Identify which cell holds the provided text, then report its [X, Y] central coordinate. 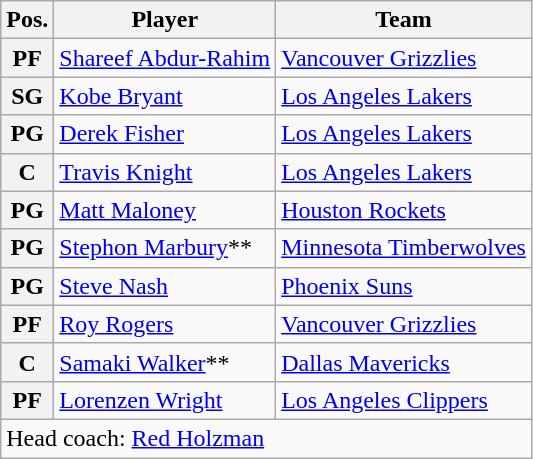
Lorenzen Wright [165, 400]
Houston Rockets [404, 210]
Los Angeles Clippers [404, 400]
Samaki Walker** [165, 362]
Kobe Bryant [165, 96]
Phoenix Suns [404, 286]
Pos. [28, 20]
Matt Maloney [165, 210]
SG [28, 96]
Dallas Mavericks [404, 362]
Steve Nash [165, 286]
Minnesota Timberwolves [404, 248]
Player [165, 20]
Stephon Marbury** [165, 248]
Travis Knight [165, 172]
Shareef Abdur-Rahim [165, 58]
Derek Fisher [165, 134]
Team [404, 20]
Head coach: Red Holzman [266, 438]
Roy Rogers [165, 324]
